Provide the [x, y] coordinate of the cell's center where the given text is located.  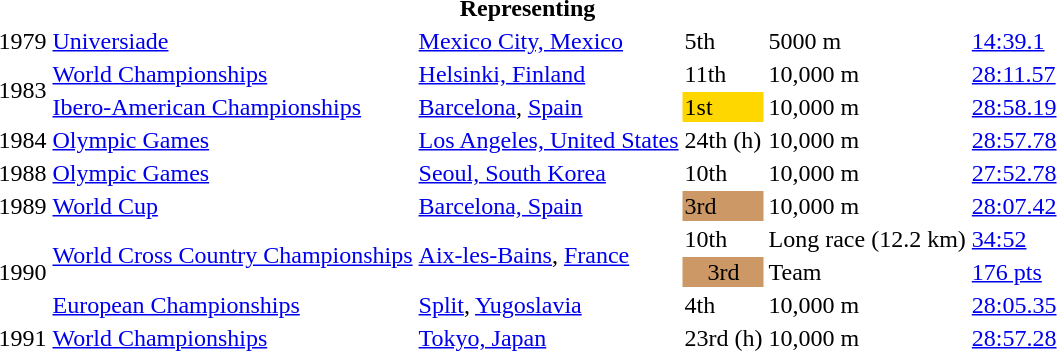
4th [724, 305]
Helsinki, Finland [548, 74]
World Cross Country Championships [232, 256]
Aix-les-Bains, France [548, 256]
Long race (12.2 km) [867, 239]
World Cup [232, 206]
24th (h) [724, 140]
Los Angeles, United States [548, 140]
5th [724, 41]
11th [724, 74]
1st [724, 107]
Seoul, South Korea [548, 173]
European Championships [232, 305]
Mexico City, Mexico [548, 41]
5000 m [867, 41]
Split, Yugoslavia [548, 305]
Universiade [232, 41]
Ibero-American Championships [232, 107]
Team [867, 272]
World Championships [232, 74]
